Extract the (x, y) coordinate from the center of the cell holding the provided text.  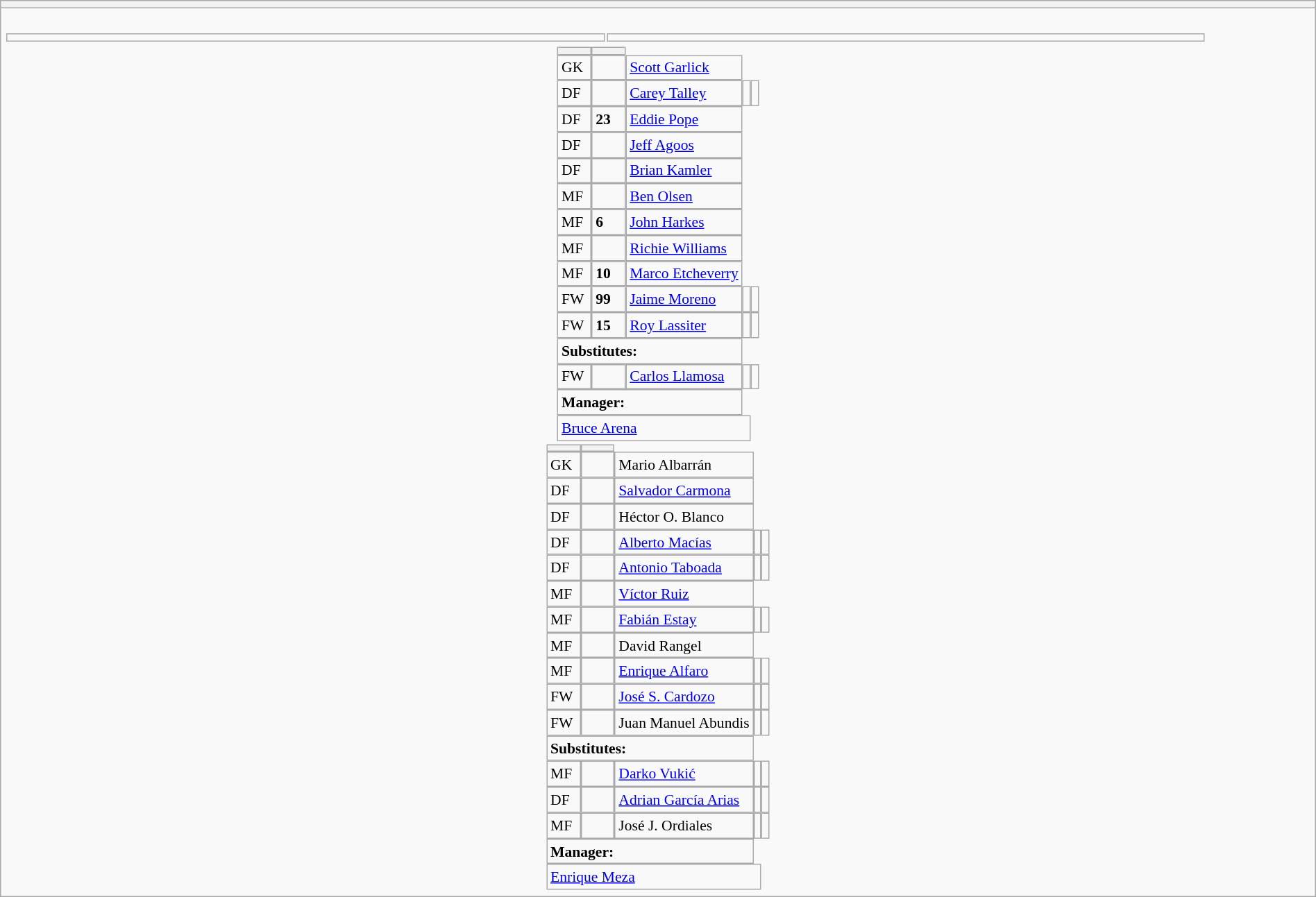
23 (608, 119)
Bruce Arena (654, 429)
Fabián Estay (684, 619)
Enrique Meza (654, 877)
15 (608, 325)
10 (608, 273)
Héctor O. Blanco (684, 516)
Scott Garlick (684, 68)
Jaime Moreno (684, 300)
José S. Cardozo (684, 697)
Carlos Llamosa (684, 376)
Richie Williams (684, 248)
Enrique Alfaro (684, 672)
Antonio Taboada (684, 567)
Marco Etcheverry (684, 273)
Adrian García Arias (684, 799)
99 (608, 300)
Roy Lassiter (684, 325)
David Rangel (684, 645)
Alberto Macías (684, 543)
Darko Vukić (684, 774)
Carey Talley (684, 93)
Víctor Ruiz (684, 594)
John Harkes (684, 222)
Brian Kamler (684, 171)
Jeff Agoos (684, 144)
Juan Manuel Abundis (684, 723)
Salvador Carmona (684, 491)
Eddie Pope (684, 119)
6 (608, 222)
Mario Albarrán (684, 465)
Ben Olsen (684, 196)
José J. Ordiales (684, 826)
